Detect which cell encompasses the target text, then output its [x, y] center coordinate. 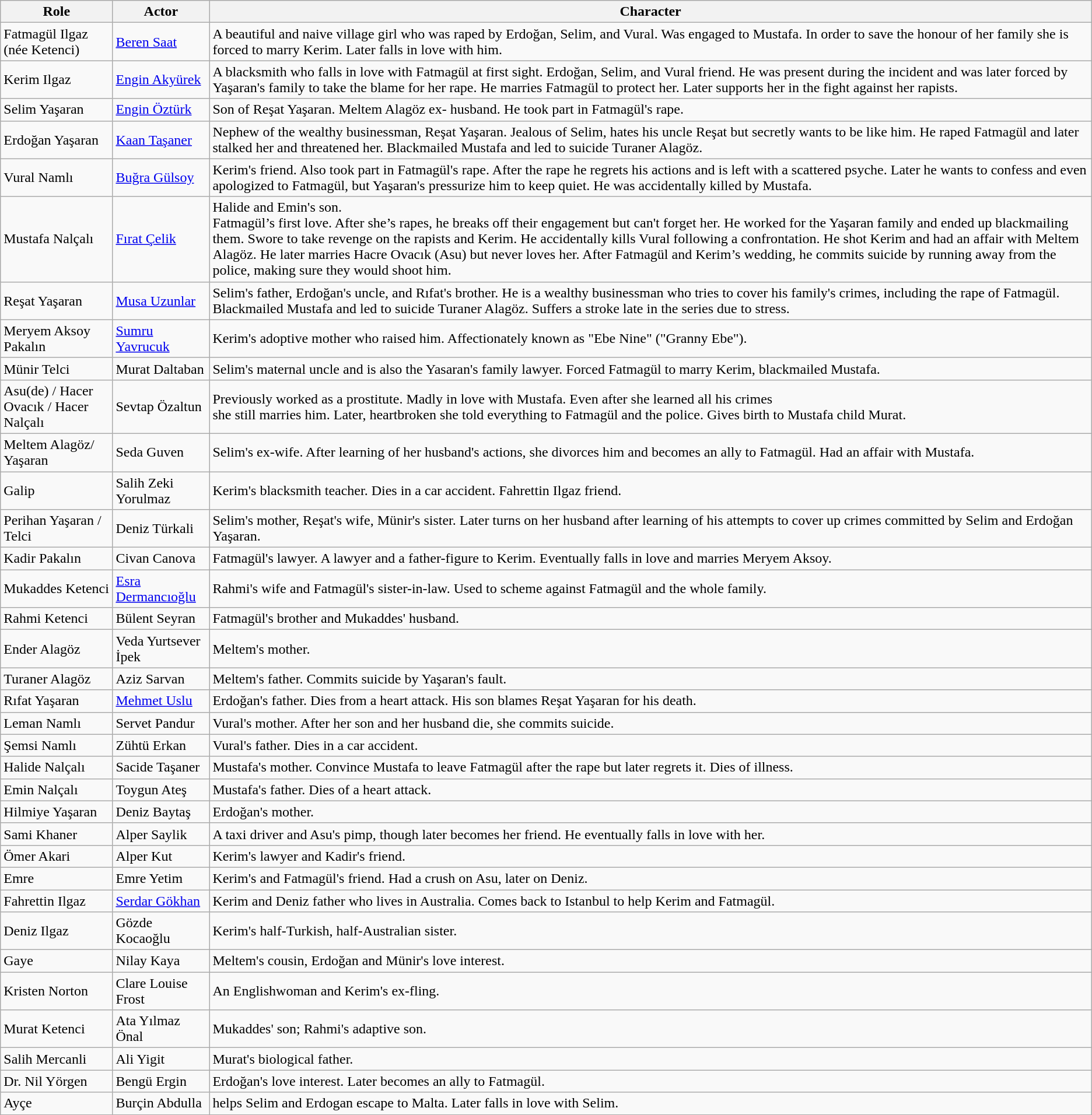
A taxi driver and Asu's pimp, though later becomes her friend. He eventually falls in love with her. [650, 834]
Kerim's adoptive mother who raised him. Affectionately known as "Ebe Nine" ("Granny Ebe"). [650, 338]
Seda Guven [161, 453]
Clare Louise Frost [161, 991]
Hilmiye Yaşaran [57, 812]
Murat Ketenci [57, 1029]
Servet Pandur [161, 723]
Esra Dermancıoğlu [161, 589]
Musa Uzunlar [161, 301]
Zühtü Erkan [161, 745]
An Englishwoman and Kerim's ex-fling. [650, 991]
Leman Namlı [57, 723]
Meltem's cousin, Erdoğan and Münir's love interest. [650, 961]
Erdoğan's love interest. Later becomes an ally to Fatmagül. [650, 1081]
Münir Telci [57, 369]
Beren Saat [161, 42]
Kaan Taşaner [161, 140]
Mukaddes Ketenci [57, 589]
Reşat Yaşaran [57, 301]
Engin Akyürek [161, 79]
Salih Mercanli [57, 1059]
Rahmi Ketenci [57, 619]
Ali Yigit [161, 1059]
Fatmagül Ilgaz (née Ketenci) [57, 42]
Fatmagül's lawyer. A lawyer and a father-figure to Kerim. Eventually falls in love and marries Meryem Aksoy. [650, 559]
Son of Reşat Yaşaran. Meltem Alagöz ex- husband. He took part in Fatmagül's rape. [650, 110]
Kristen Norton [57, 991]
Nilay Kaya [161, 961]
Fırat Çelik [161, 239]
Rahmi's wife and Fatmagül's sister-in-law. Used to scheme against Fatmagül and the whole family. [650, 589]
Serdar Gökhan [161, 901]
Civan Canova [161, 559]
Character [650, 12]
Meltem Alagöz/ Yaşaran [57, 453]
Bülent Seyran [161, 619]
Mustafa Nalçalı [57, 239]
Actor [161, 12]
Sacide Taşaner [161, 767]
Toygun Ateş [161, 790]
Alper Kut [161, 856]
Sevtap Özaltun [161, 406]
Vural Namlı [57, 177]
Kerim's and Fatmagül's friend. Had a crush on Asu, later on Deniz. [650, 878]
Turaner Alagöz [57, 679]
Sami Khaner [57, 834]
Burçin Abdulla [161, 1103]
Kerim Ilgaz [57, 79]
Perihan Yaşaran / Telci [57, 528]
Kerim's blacksmith teacher. Dies in a car accident. Fahrettin Ilgaz friend. [650, 490]
Kerim and Deniz father who lives in Australia. Comes back to Istanbul to help Kerim and Fatmagül. [650, 901]
Emin Nalçalı [57, 790]
Mustafa's mother. Convince Mustafa to leave Fatmagül after the rape but later regrets it. Dies of illness. [650, 767]
Kerim's lawyer and Kadir's friend. [650, 856]
Erdoğan Yaşaran [57, 140]
Mehmet Uslu [161, 701]
Gaye [57, 961]
Bengü Ergin [161, 1081]
Selim's maternal uncle and is also the Yasaran's family lawyer. Forced Fatmagül to marry Kerim, blackmailed Mustafa. [650, 369]
helps Selim and Erdogan escape to Malta. Later falls in love with Selim. [650, 1103]
Erdoğan's mother. [650, 812]
Sumru Yavrucuk [161, 338]
Halide Nalçalı [57, 767]
Kerim's half-Turkish, half-Australian sister. [650, 931]
Deniz Baytaş [161, 812]
Mustafa's father. Dies of a heart attack. [650, 790]
Murat's biological father. [650, 1059]
Role [57, 12]
Veda Yurtsever İpek [161, 648]
Ender Alagöz [57, 648]
Ayçe [57, 1103]
Engin Öztürk [161, 110]
Erdoğan's father. Dies from a heart attack. His son blames Reşat Yaşaran for his death. [650, 701]
Emre Yetim [161, 878]
Murat Daltaban [161, 369]
Alper Saylik [161, 834]
Mukaddes' son; Rahmi's adaptive son. [650, 1029]
Vural's father. Dies in a car accident. [650, 745]
Meltem's father. Commits suicide by Yaşaran's fault. [650, 679]
Salih Zeki Yorulmaz [161, 490]
Şemsi Namlı [57, 745]
Buğra Gülsoy [161, 177]
Galip [57, 490]
Fatmagül's brother and Mukaddes' husband. [650, 619]
Meltem's mother. [650, 648]
Dr. Nil Yörgen [57, 1081]
Gözde Kocaoğlu [161, 931]
Selim's ex-wife. After learning of her husband's actions, she divorces him and becomes an ally to Fatmagül. Had an affair with Mustafa. [650, 453]
Deniz Türkali [161, 528]
Ata Yılmaz Önal [161, 1029]
Fahrettin Ilgaz [57, 901]
Aziz Sarvan [161, 679]
Emre [57, 878]
Asu(de) / Hacer Ovacık / Hacer Nalçalı [57, 406]
Deniz Ilgaz [57, 931]
Rıfat Yaşaran [57, 701]
Vural's mother. After her son and her husband die, she commits suicide. [650, 723]
Selim Yaşaran [57, 110]
Kadir Pakalın [57, 559]
Meryem Aksoy Pakalın [57, 338]
Ömer Akari [57, 856]
